From the cell containing the given text, extract its center point as (x, y) coordinate. 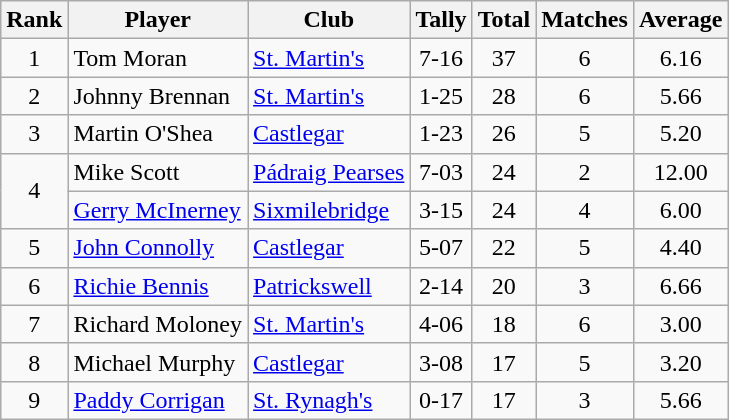
0-17 (441, 400)
Matches (585, 20)
9 (34, 400)
18 (504, 324)
4-06 (441, 324)
Tally (441, 20)
26 (504, 134)
Richie Bennis (158, 286)
22 (504, 248)
Club (329, 20)
Rank (34, 20)
4.40 (680, 248)
3-08 (441, 362)
6.00 (680, 210)
Paddy Corrigan (158, 400)
1-25 (441, 96)
3.20 (680, 362)
Richard Moloney (158, 324)
Martin O'Shea (158, 134)
Average (680, 20)
St. Rynagh's (329, 400)
Player (158, 20)
5-07 (441, 248)
1-23 (441, 134)
7 (34, 324)
5.20 (680, 134)
Michael Murphy (158, 362)
6.16 (680, 58)
Johnny Brennan (158, 96)
1 (34, 58)
Mike Scott (158, 172)
Tom Moran (158, 58)
37 (504, 58)
3.00 (680, 324)
28 (504, 96)
Pádraig Pearses (329, 172)
Patrickswell (329, 286)
Total (504, 20)
3-15 (441, 210)
8 (34, 362)
7-03 (441, 172)
Gerry McInerney (158, 210)
6.66 (680, 286)
2-14 (441, 286)
20 (504, 286)
12.00 (680, 172)
John Connolly (158, 248)
Sixmilebridge (329, 210)
7-16 (441, 58)
